Return (X, Y) of the center of cell containing provided text 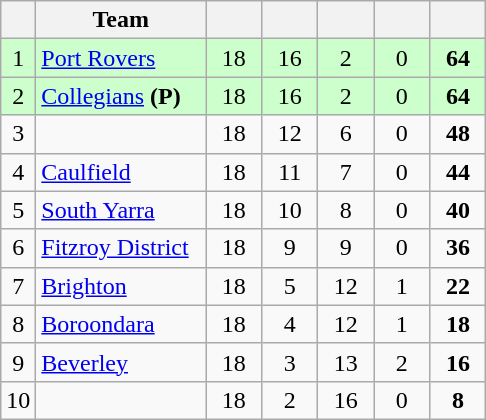
Brighton (121, 286)
Fitzroy District (121, 248)
40 (458, 210)
South Yarra (121, 210)
Boroondara (121, 324)
11 (290, 172)
Port Rovers (121, 58)
36 (458, 248)
Beverley (121, 362)
Caulfield (121, 172)
Collegians (P) (121, 96)
44 (458, 172)
13 (346, 362)
48 (458, 134)
22 (458, 286)
Team (121, 20)
